Capture the cell that displays the provided text and extract its [x, y] central coordinate. 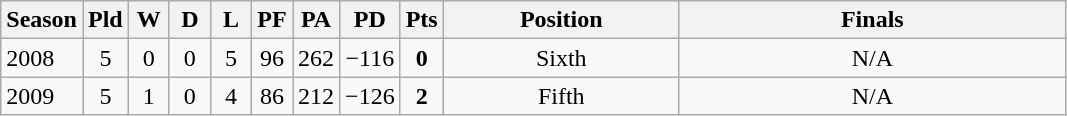
PF [272, 20]
1 [148, 96]
PA [316, 20]
4 [230, 96]
W [148, 20]
Pts [422, 20]
86 [272, 96]
−116 [370, 58]
−126 [370, 96]
2 [422, 96]
Season [42, 20]
D [190, 20]
212 [316, 96]
262 [316, 58]
Sixth [561, 58]
Position [561, 20]
2008 [42, 58]
96 [272, 58]
PD [370, 20]
2009 [42, 96]
L [230, 20]
Pld [105, 20]
Finals [872, 20]
Fifth [561, 96]
